Search for the cell housing the specified text and yield its (x, y) center coordinate. 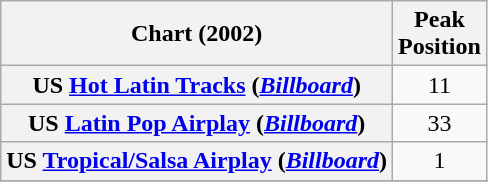
11 (440, 85)
1 (440, 161)
33 (440, 123)
US Latin Pop Airplay (Billboard) (197, 123)
Chart (2002) (197, 34)
US Hot Latin Tracks (Billboard) (197, 85)
US Tropical/Salsa Airplay (Billboard) (197, 161)
Peak Position (440, 34)
